Output the [X, Y] coordinate of the center of the cell containing the given text.  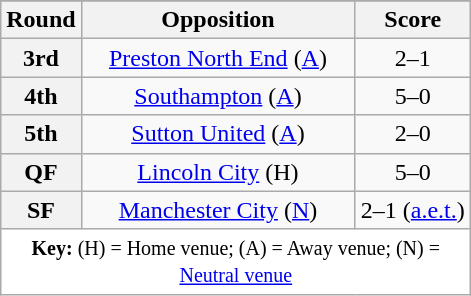
Round [41, 20]
Southampton (A) [218, 96]
Manchester City (N) [218, 210]
3rd [41, 58]
SF [41, 210]
2–1 (a.e.t.) [413, 210]
5th [41, 134]
Sutton United (A) [218, 134]
2–0 [413, 134]
Lincoln City (H) [218, 172]
Key: (H) = Home venue; (A) = Away venue; (N) = Neutral venue [236, 262]
Opposition [218, 20]
Score [413, 20]
2–1 [413, 58]
QF [41, 172]
4th [41, 96]
Preston North End (A) [218, 58]
